Return the [X, Y] coordinate for the center point of the cell that contains the specified text.  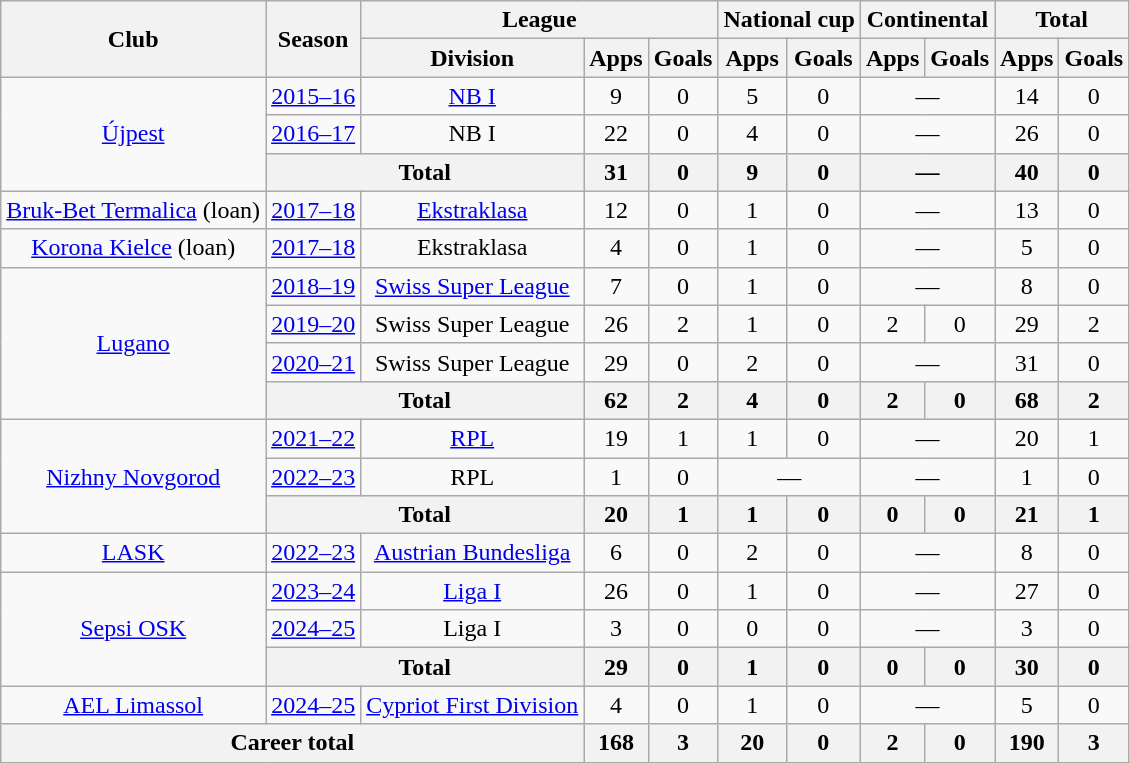
Cypriot First Division [472, 705]
LASK [134, 553]
62 [616, 400]
19 [616, 438]
Austrian Bundesliga [472, 553]
AEL Limassol [134, 705]
168 [616, 743]
2018–19 [314, 286]
Career total [292, 743]
Újpest [134, 134]
National cup [789, 20]
2023–24 [314, 591]
21 [1027, 515]
40 [1027, 172]
2016–17 [314, 134]
2021–22 [314, 438]
2019–20 [314, 324]
7 [616, 286]
Lugano [134, 343]
Club [134, 39]
Sepsi OSK [134, 629]
12 [616, 210]
Korona Kielce (loan) [134, 248]
Bruk-Bet Termalica (loan) [134, 210]
League [540, 20]
68 [1027, 400]
30 [1027, 667]
190 [1027, 743]
Nizhny Novgorod [134, 476]
14 [1027, 96]
2020–21 [314, 362]
2015–16 [314, 96]
6 [616, 553]
13 [1027, 210]
22 [616, 134]
Season [314, 39]
27 [1027, 591]
Continental [927, 20]
Division [472, 58]
